Search for the cell housing the specified text and yield its (X, Y) center coordinate. 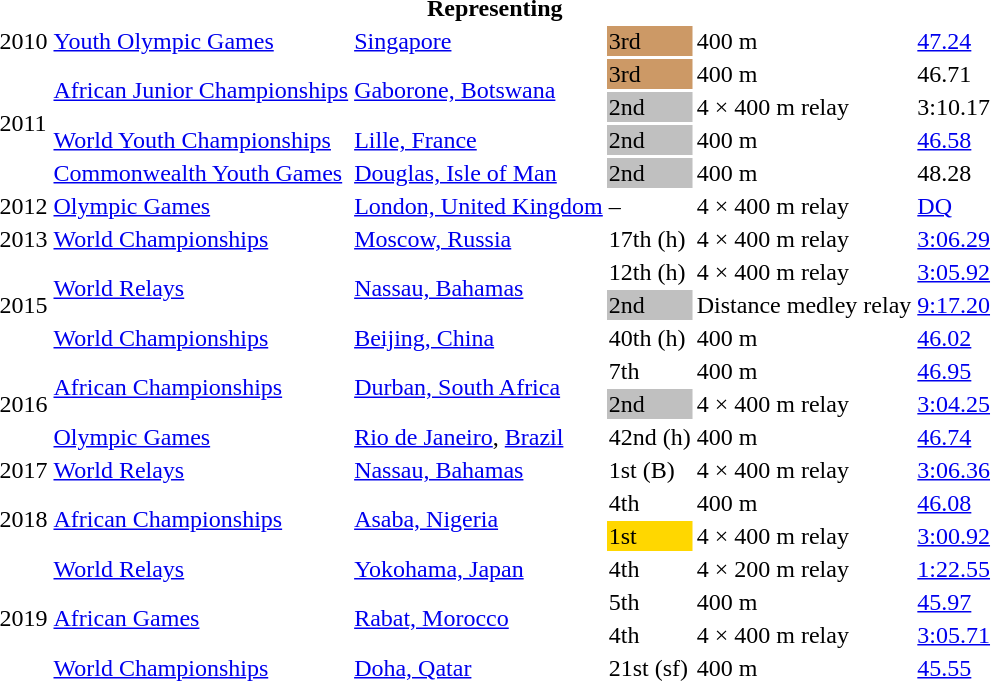
17th (h) (650, 239)
1st (B) (650, 470)
Commonwealth Youth Games (201, 173)
Asaba, Nigeria (479, 520)
Beijing, China (479, 338)
7th (650, 371)
Durban, South Africa (479, 388)
4 × 200 m relay (804, 569)
Distance medley relay (804, 305)
African Junior Championships (201, 90)
– (650, 206)
Moscow, Russia (479, 239)
Douglas, Isle of Man (479, 173)
World Youth Championships (201, 140)
Youth Olympic Games (201, 41)
1st (650, 536)
12th (h) (650, 272)
Lille, France (479, 140)
Rio de Janeiro, Brazil (479, 437)
Gaborone, Botswana (479, 90)
Rabat, Morocco (479, 618)
London, United Kingdom (479, 206)
42nd (h) (650, 437)
Singapore (479, 41)
5th (650, 602)
Yokohama, Japan (479, 569)
40th (h) (650, 338)
African Games (201, 618)
